Capture the cell that displays the provided text and extract its [X, Y] central coordinate. 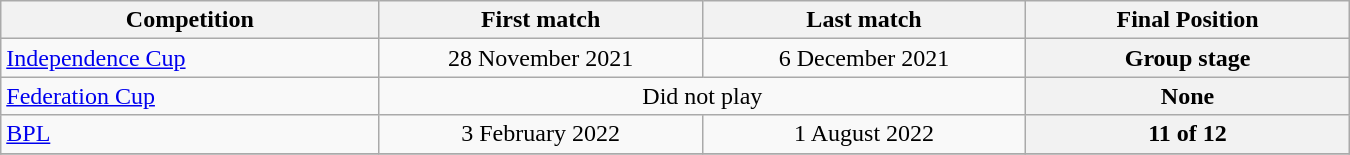
28 November 2021 [540, 58]
Last match [864, 20]
1 August 2022 [864, 134]
Did not play [702, 96]
First match [540, 20]
Federation Cup [190, 96]
3 February 2022 [540, 134]
BPL [190, 134]
6 December 2021 [864, 58]
11 of 12 [1188, 134]
Final Position [1188, 20]
Group stage [1188, 58]
Independence Cup [190, 58]
None [1188, 96]
Competition [190, 20]
